Provide the (x, y) coordinate of the cell's center where the given text is located.  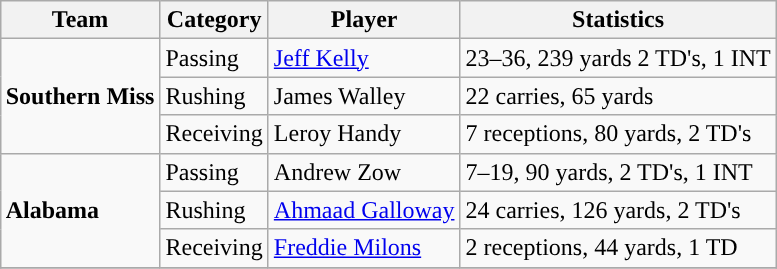
James Walley (364, 96)
2 receptions, 44 yards, 1 TD (618, 248)
Alabama (80, 210)
Andrew Zow (364, 172)
Player (364, 20)
24 carries, 126 yards, 2 TD's (618, 210)
Jeff Kelly (364, 58)
Statistics (618, 20)
23–36, 239 yards 2 TD's, 1 INT (618, 58)
7–19, 90 yards, 2 TD's, 1 INT (618, 172)
22 carries, 65 yards (618, 96)
Category (214, 20)
Freddie Milons (364, 248)
Southern Miss (80, 96)
7 receptions, 80 yards, 2 TD's (618, 134)
Ahmaad Galloway (364, 210)
Team (80, 20)
Leroy Handy (364, 134)
